Extract the [x, y] coordinate from the center of the cell holding the provided text.  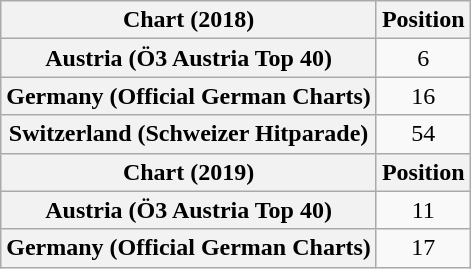
16 [423, 96]
Switzerland (Schweizer Hitparade) [189, 134]
Chart (2019) [189, 172]
Chart (2018) [189, 20]
54 [423, 134]
11 [423, 210]
6 [423, 58]
17 [423, 248]
